Return the [X, Y] coordinate for the center point of the cell that contains the specified text.  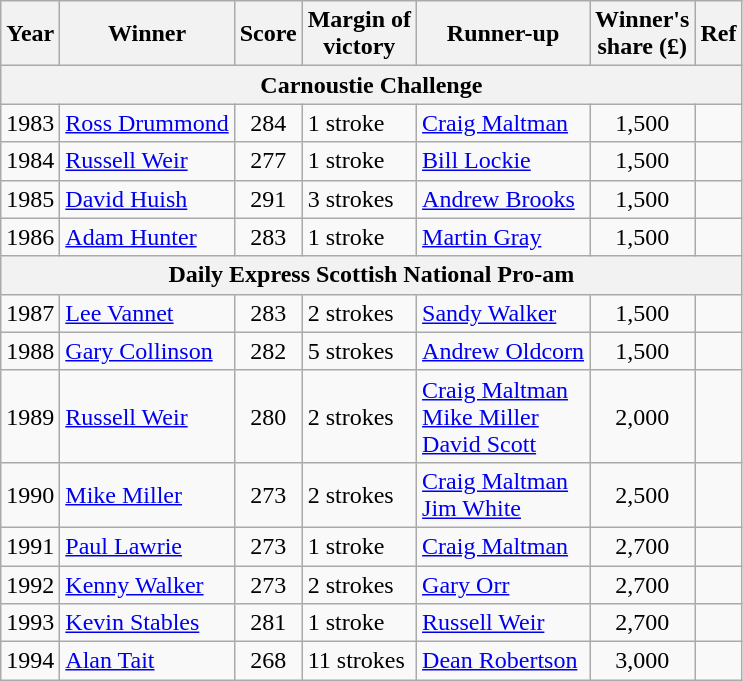
1994 [30, 661]
1988 [30, 351]
Carnoustie Challenge [372, 85]
Dean Robertson [504, 661]
1985 [30, 199]
Kenny Walker [147, 585]
Score [268, 34]
Andrew Brooks [504, 199]
1993 [30, 623]
1987 [30, 313]
Kevin Stables [147, 623]
277 [268, 161]
284 [268, 123]
2,500 [642, 494]
1984 [30, 161]
5 strokes [359, 351]
Winner'sshare (£) [642, 34]
282 [268, 351]
Winner [147, 34]
Adam Hunter [147, 237]
Craig Maltman Mike Miller David Scott [504, 416]
1991 [30, 546]
1983 [30, 123]
Gary Collinson [147, 351]
268 [268, 661]
1989 [30, 416]
3,000 [642, 661]
Gary Orr [504, 585]
Sandy Walker [504, 313]
2,000 [642, 416]
280 [268, 416]
291 [268, 199]
Year [30, 34]
Runner-up [504, 34]
Bill Lockie [504, 161]
David Huish [147, 199]
Margin ofvictory [359, 34]
Daily Express Scottish National Pro-am [372, 275]
Ref [718, 34]
281 [268, 623]
3 strokes [359, 199]
1990 [30, 494]
Alan Tait [147, 661]
1992 [30, 585]
Martin Gray [504, 237]
11 strokes [359, 661]
Ross Drummond [147, 123]
Paul Lawrie [147, 546]
1986 [30, 237]
Andrew Oldcorn [504, 351]
Lee Vannet [147, 313]
Craig Maltman Jim White [504, 494]
Mike Miller [147, 494]
